Return (X, Y) of the center of cell containing provided text 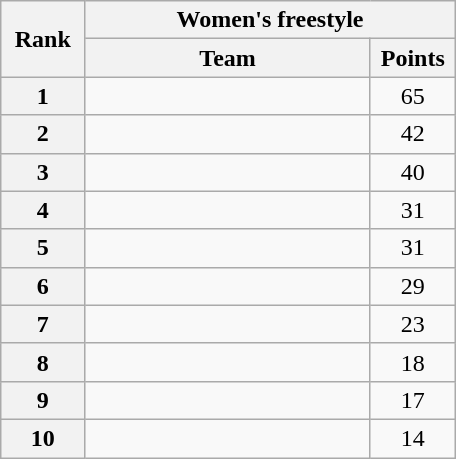
1 (43, 96)
Team (228, 58)
18 (412, 362)
65 (412, 96)
2 (43, 134)
Women's freestyle (270, 20)
29 (412, 286)
6 (43, 286)
Rank (43, 39)
3 (43, 172)
7 (43, 324)
9 (43, 400)
Points (412, 58)
14 (412, 438)
42 (412, 134)
23 (412, 324)
4 (43, 210)
8 (43, 362)
40 (412, 172)
5 (43, 248)
17 (412, 400)
10 (43, 438)
